Search for the cell housing the specified text and yield its [X, Y] center coordinate. 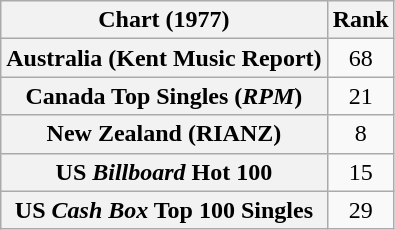
21 [360, 96]
Chart (1977) [164, 20]
US Billboard Hot 100 [164, 172]
Canada Top Singles (RPM) [164, 96]
Rank [360, 20]
New Zealand (RIANZ) [164, 134]
29 [360, 210]
68 [360, 58]
8 [360, 134]
15 [360, 172]
US Cash Box Top 100 Singles [164, 210]
Australia (Kent Music Report) [164, 58]
